Output the (X, Y) coordinate of the center of the cell containing the given text.  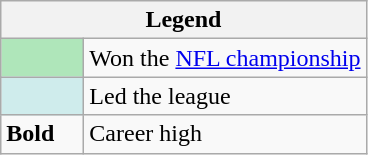
Legend (184, 20)
Bold (42, 134)
Led the league (225, 96)
Won the NFL championship (225, 58)
Career high (225, 134)
